Identify which cell holds the provided text, then report its [x, y] central coordinate. 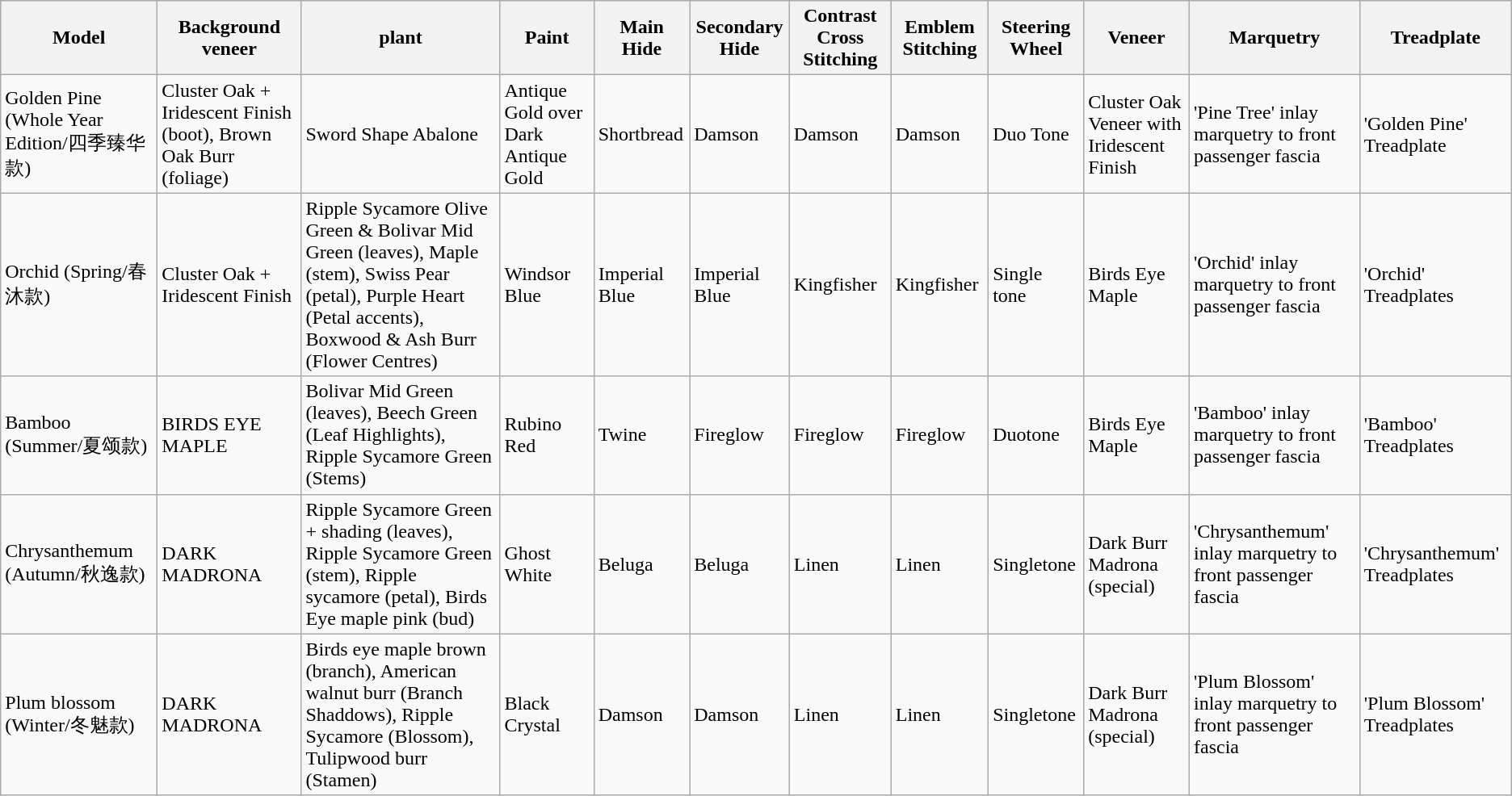
Paint [547, 38]
Veneer [1137, 38]
'Bamboo' Treadplates [1435, 435]
Duo Tone [1036, 134]
Shortbread [641, 134]
Chrysanthemum (Autumn/秋逸款) [79, 563]
Secondary Hide [740, 38]
Marquetry [1275, 38]
Model [79, 38]
'Orchid' inlay marquetry to front passenger fascia [1275, 284]
Black Crystal [547, 714]
'Pine Tree' inlay marquetry to front passenger fascia [1275, 134]
Duotone [1036, 435]
Cluster Oak + Iridescent Finish [229, 284]
Cluster Oak Veneer with Iridescent Finish [1137, 134]
Twine [641, 435]
Bolivar Mid Green (leaves), Beech Green (Leaf Highlights), Ripple Sycamore Green (Stems) [401, 435]
Bamboo (Summer/夏颂款) [79, 435]
'Chrysanthemum' Treadplates [1435, 563]
'Bamboo' inlay marquetry to front passenger fascia [1275, 435]
'Orchid' Treadplates [1435, 284]
'Golden Pine' Treadplate [1435, 134]
BIRDS EYE MAPLE [229, 435]
'Chrysanthemum' inlay marquetry to front passenger fascia [1275, 563]
Antique Gold over Dark Antique Gold [547, 134]
Cluster Oak + Iridescent Finish (boot), Brown Oak Burr (foliage) [229, 134]
Single tone [1036, 284]
Background veneer [229, 38]
Sword Shape Abalone [401, 134]
Emblem Stitching [939, 38]
plant [401, 38]
Windsor Blue [547, 284]
Main Hide [641, 38]
Steering Wheel [1036, 38]
Rubino Red [547, 435]
'Plum Blossom' inlay marquetry to front passenger fascia [1275, 714]
Plum blossom (Winter/冬魅款) [79, 714]
'Plum Blossom' Treadplates [1435, 714]
Golden Pine (Whole Year Edition/四季臻华款) [79, 134]
Birds eye maple brown (branch), American walnut burr (Branch Shaddows), Ripple Sycamore (Blossom), Tulipwood burr (Stamen) [401, 714]
Treadplate [1435, 38]
Ghost White [547, 563]
Orchid (Spring/春沐款) [79, 284]
Contrast Cross Stitching [840, 38]
Ripple Sycamore Green + shading (leaves), Ripple Sycamore Green (stem), Ripple sycamore (petal), Birds Eye maple pink (bud) [401, 563]
